Search for the cell housing the specified text and yield its [X, Y] center coordinate. 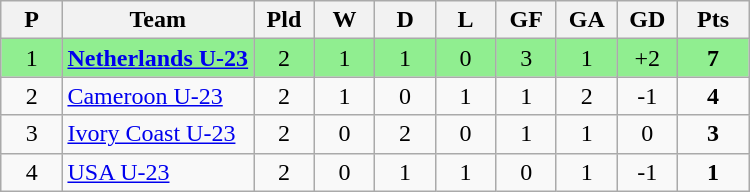
+2 [648, 58]
P [32, 20]
Team [158, 20]
L [466, 20]
GD [648, 20]
USA U-23 [158, 172]
W [344, 20]
Netherlands U-23 [158, 58]
Cameroon U-23 [158, 96]
7 [714, 58]
GF [526, 20]
GA [586, 20]
Ivory Coast U-23 [158, 134]
Pts [714, 20]
D [406, 20]
Pld [284, 20]
